Search for the cell housing the specified text and yield its [X, Y] center coordinate. 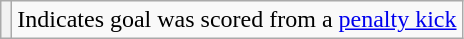
Indicates goal was scored from a penalty kick [237, 20]
